Identify which cell holds the provided text, then report its [X, Y] central coordinate. 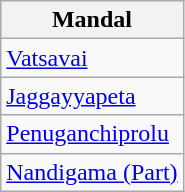
Vatsavai [92, 58]
Penuganchiprolu [92, 134]
Mandal [92, 20]
Jaggayyapeta [92, 96]
Nandigama (Part) [92, 172]
